Find where the given text appears and provide that cell's center as (X, Y) coordinate. 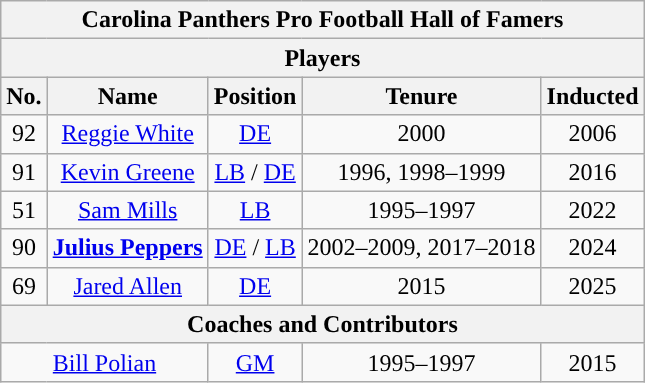
LB / DE (255, 172)
Reggie White (128, 134)
2024 (592, 248)
2022 (592, 210)
51 (24, 210)
91 (24, 172)
69 (24, 286)
2002–2009, 2017–2018 (422, 248)
92 (24, 134)
Jared Allen (128, 286)
Sam Mills (128, 210)
LB (255, 210)
Coaches and Contributors (322, 324)
2000 (422, 134)
Carolina Panthers Pro Football Hall of Famers (322, 20)
Bill Polian (104, 362)
Julius Peppers (128, 248)
Tenure (422, 96)
Position (255, 96)
2006 (592, 134)
Kevin Greene (128, 172)
DE / LB (255, 248)
Inducted (592, 96)
Name (128, 96)
90 (24, 248)
Players (322, 58)
2025 (592, 286)
GM (255, 362)
2016 (592, 172)
No. (24, 96)
1996, 1998–1999 (422, 172)
